For the text-containing cell, return its midpoint in (x, y) coordinate format. 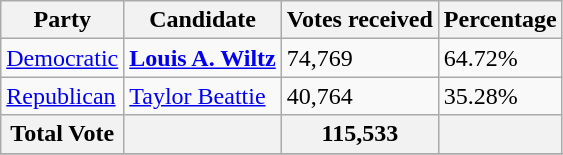
40,764 (360, 96)
Louis A. Wiltz (203, 58)
Party (62, 20)
Votes received (360, 20)
Democratic (62, 58)
74,769 (360, 58)
Republican (62, 96)
35.28% (500, 96)
64.72% (500, 58)
Percentage (500, 20)
115,533 (360, 134)
Total Vote (62, 134)
Candidate (203, 20)
Taylor Beattie (203, 96)
